Capture the cell that displays the provided text and extract its [x, y] central coordinate. 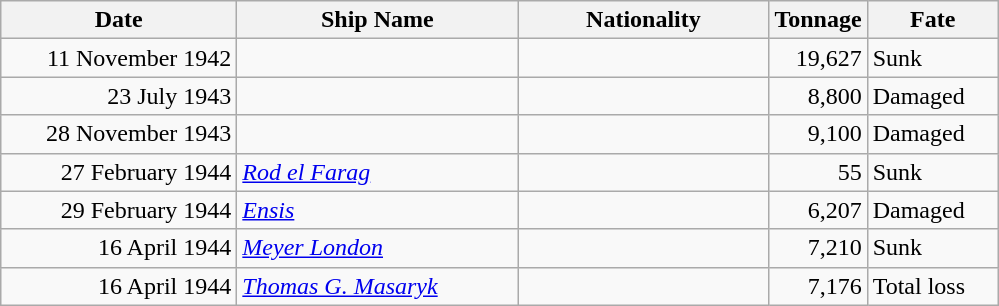
Tonnage [818, 20]
Nationality [644, 20]
7,176 [818, 286]
Ship Name [378, 20]
7,210 [818, 248]
Fate [932, 20]
Meyer London [378, 248]
Ensis [378, 210]
19,627 [818, 58]
Total loss [932, 286]
Date [119, 20]
9,100 [818, 134]
Thomas G. Masaryk [378, 286]
28 November 1943 [119, 134]
11 November 1942 [119, 58]
6,207 [818, 210]
29 February 1944 [119, 210]
8,800 [818, 96]
Rod el Farag [378, 172]
55 [818, 172]
27 February 1944 [119, 172]
23 July 1943 [119, 96]
